Output the [x, y] coordinate of the center of the cell containing the given text.  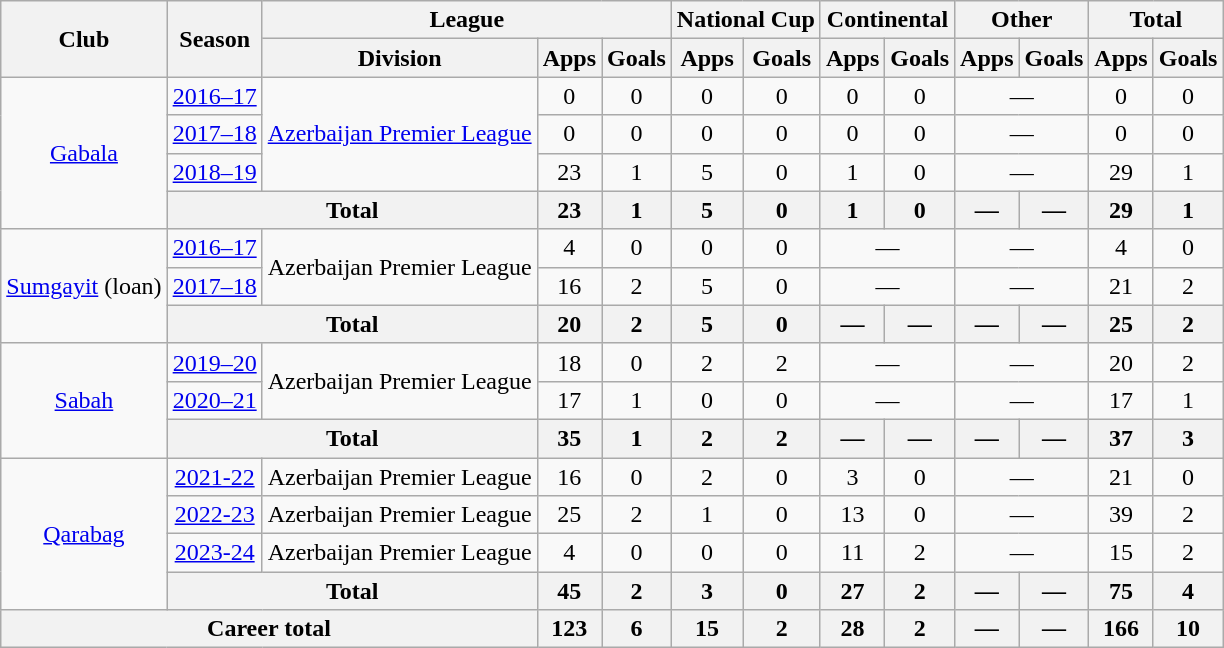
2020–21 [214, 400]
45 [569, 591]
Division [400, 58]
123 [569, 629]
18 [569, 362]
Other [1022, 20]
2022-23 [214, 515]
Career total [269, 629]
Sabah [84, 400]
National Cup [746, 20]
Continental [887, 20]
2021-22 [214, 477]
10 [1188, 629]
11 [852, 553]
2019–20 [214, 362]
27 [852, 591]
13 [852, 515]
37 [1121, 438]
Qarabag [84, 534]
Sumgayit (loan) [84, 286]
35 [569, 438]
2023-24 [214, 553]
Gabala [84, 153]
166 [1121, 629]
League [466, 20]
2018–19 [214, 172]
28 [852, 629]
39 [1121, 515]
Season [214, 39]
Club [84, 39]
75 [1121, 591]
6 [637, 629]
